Locate the cell with the specified text and output its [X, Y] center coordinate. 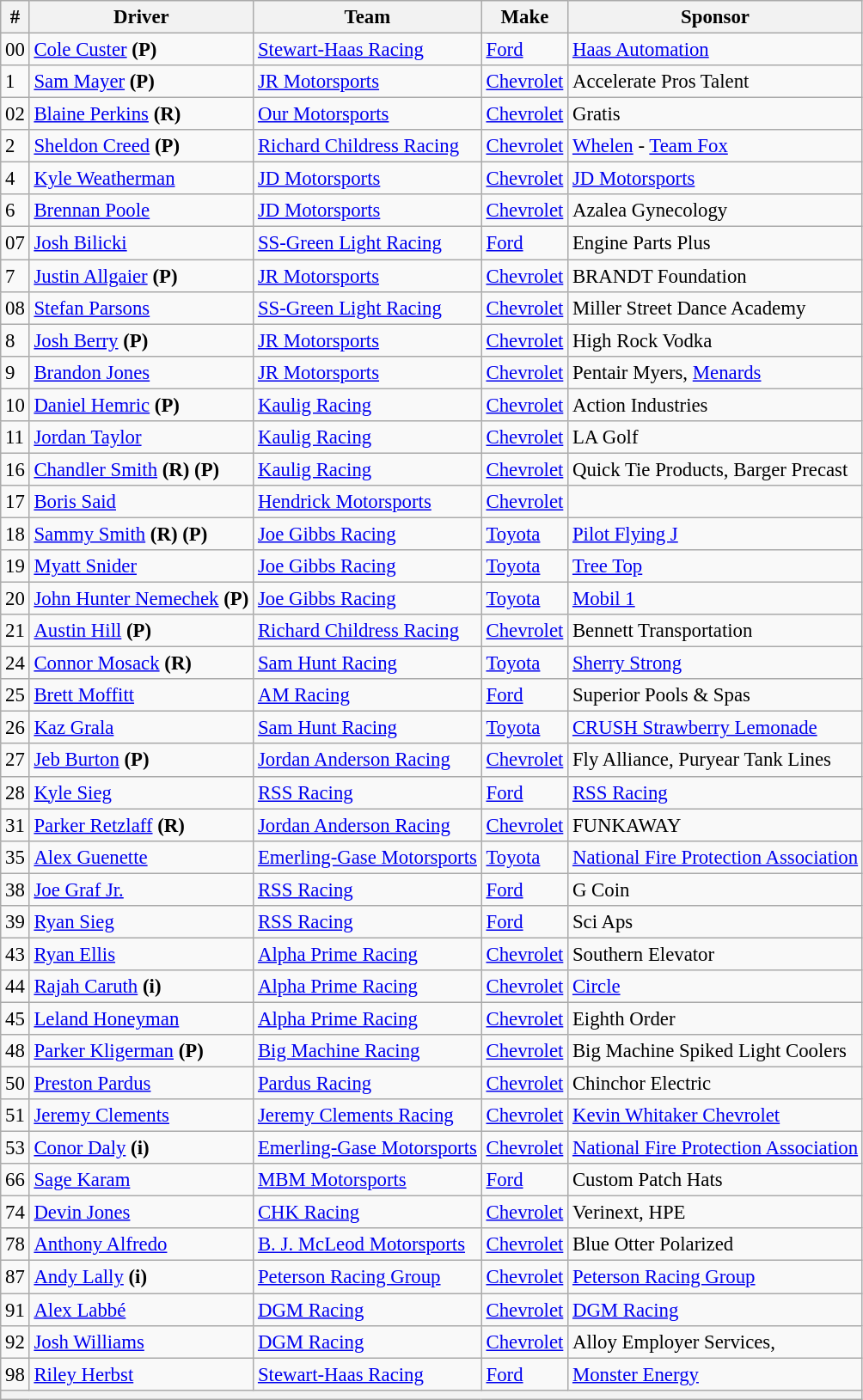
Boris Said [141, 502]
Sheldon Creed (P) [141, 146]
LA Golf [715, 437]
Brennan Poole [141, 211]
00 [15, 50]
Pentair Myers, Menards [715, 372]
Stefan Parsons [141, 308]
07 [15, 243]
7 [15, 276]
50 [15, 1084]
53 [15, 1148]
CHK Racing [368, 1213]
11 [15, 437]
Pardus Racing [368, 1084]
Driver [141, 17]
Anthony Alfredo [141, 1245]
98 [15, 1374]
Sammy Smith (R) (P) [141, 534]
1 [15, 82]
Whelen - Team Fox [715, 146]
Myatt Snider [141, 566]
Miller Street Dance Academy [715, 308]
87 [15, 1277]
Azalea Gynecology [715, 211]
35 [15, 857]
2 [15, 146]
# [15, 17]
9 [15, 372]
Parker Kligerman (P) [141, 1051]
Hendrick Motorsports [368, 502]
Make [524, 17]
Superior Pools & Spas [715, 695]
91 [15, 1310]
Rajah Caruth (i) [141, 987]
Kevin Whitaker Chevrolet [715, 1116]
Engine Parts Plus [715, 243]
Kyle Weatherman [141, 179]
Leland Honeyman [141, 1018]
Jeremy Clements [141, 1116]
Brett Moffitt [141, 695]
Kyle Sieg [141, 792]
8 [15, 340]
BRANDT Foundation [715, 276]
18 [15, 534]
Eighth Order [715, 1018]
Josh Williams [141, 1342]
John Hunter Nemechek (P) [141, 599]
FUNKAWAY [715, 825]
Sage Karam [141, 1180]
Conor Daly (i) [141, 1148]
16 [15, 469]
Sherry Strong [715, 663]
Alex Guenette [141, 857]
19 [15, 566]
08 [15, 308]
21 [15, 631]
Custom Patch Hats [715, 1180]
Haas Automation [715, 50]
17 [15, 502]
Tree Top [715, 566]
Sponsor [715, 17]
Connor Mosack (R) [141, 663]
Big Machine Racing [368, 1051]
Action Industries [715, 405]
20 [15, 599]
26 [15, 728]
Austin Hill (P) [141, 631]
25 [15, 695]
AM Racing [368, 695]
Team [368, 17]
92 [15, 1342]
Joe Graf Jr. [141, 890]
45 [15, 1018]
02 [15, 114]
38 [15, 890]
B. J. McLeod Motorsports [368, 1245]
51 [15, 1116]
CRUSH Strawberry Lemonade [715, 728]
Monster Energy [715, 1374]
Devin Jones [141, 1213]
G Coin [715, 890]
28 [15, 792]
Jeremy Clements Racing [368, 1116]
Justin Allgaier (P) [141, 276]
43 [15, 954]
Daniel Hemric (P) [141, 405]
44 [15, 987]
Kaz Grala [141, 728]
48 [15, 1051]
Pilot Flying J [715, 534]
Gratis [715, 114]
Verinext, HPE [715, 1213]
Chandler Smith (R) (P) [141, 469]
Josh Berry (P) [141, 340]
Jordan Taylor [141, 437]
10 [15, 405]
Riley Herbst [141, 1374]
Parker Retzlaff (R) [141, 825]
27 [15, 761]
Andy Lally (i) [141, 1277]
78 [15, 1245]
Jeb Burton (P) [141, 761]
Chinchor Electric [715, 1084]
Southern Elevator [715, 954]
Brandon Jones [141, 372]
Cole Custer (P) [141, 50]
39 [15, 922]
66 [15, 1180]
Our Motorsports [368, 114]
Alex Labbé [141, 1310]
4 [15, 179]
6 [15, 211]
Mobil 1 [715, 599]
Sci Aps [715, 922]
31 [15, 825]
Josh Bilicki [141, 243]
Preston Pardus [141, 1084]
Fly Alliance, Puryear Tank Lines [715, 761]
Circle [715, 987]
24 [15, 663]
Big Machine Spiked Light Coolers [715, 1051]
Sam Mayer (P) [141, 82]
Blaine Perkins (R) [141, 114]
Alloy Employer Services, [715, 1342]
Bennett Transportation [715, 631]
Quick Tie Products, Barger Precast [715, 469]
Ryan Ellis [141, 954]
Blue Otter Polarized [715, 1245]
Ryan Sieg [141, 922]
High Rock Vodka [715, 340]
74 [15, 1213]
MBM Motorsports [368, 1180]
Accelerate Pros Talent [715, 82]
